Capture the cell that displays the provided text and extract its (x, y) central coordinate. 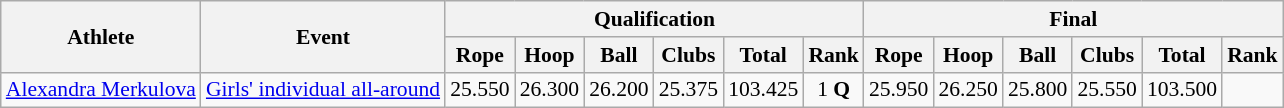
25.375 (688, 90)
103.500 (1182, 90)
Athlete (101, 36)
Girls' individual all-around (323, 90)
26.200 (618, 90)
Event (323, 36)
Alexandra Merkulova (101, 90)
25.950 (898, 90)
26.250 (968, 90)
26.300 (550, 90)
Final (1074, 19)
1 Q (834, 90)
103.425 (763, 90)
25.800 (1038, 90)
Qualification (654, 19)
